Provide the (X, Y) coordinate of the cell's center where the given text is located.  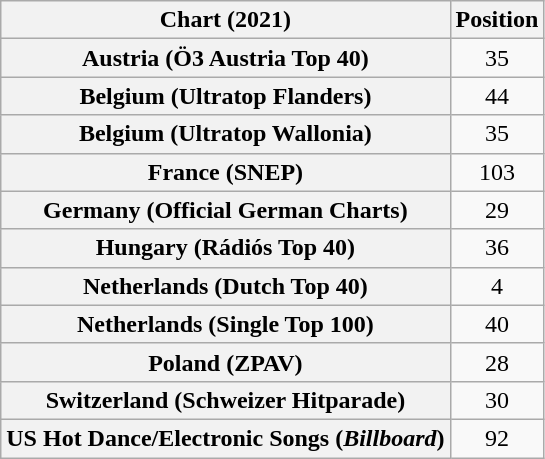
Austria (Ö3 Austria Top 40) (226, 58)
Poland (ZPAV) (226, 362)
29 (497, 210)
Position (497, 20)
44 (497, 96)
Hungary (Rádiós Top 40) (226, 248)
Netherlands (Single Top 100) (226, 324)
103 (497, 172)
Belgium (Ultratop Wallonia) (226, 134)
30 (497, 400)
Belgium (Ultratop Flanders) (226, 96)
US Hot Dance/Electronic Songs (Billboard) (226, 438)
Netherlands (Dutch Top 40) (226, 286)
Switzerland (Schweizer Hitparade) (226, 400)
36 (497, 248)
France (SNEP) (226, 172)
40 (497, 324)
92 (497, 438)
28 (497, 362)
Germany (Official German Charts) (226, 210)
Chart (2021) (226, 20)
4 (497, 286)
